Determine the [X, Y] coordinate at the center of the cell enclosing the given text.  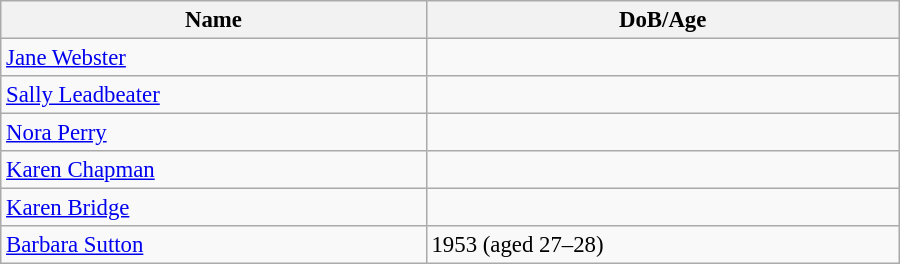
Jane Webster [214, 58]
Nora Perry [214, 133]
Sally Leadbeater [214, 95]
Karen Bridge [214, 208]
Karen Chapman [214, 170]
DoB/Age [662, 20]
Name [214, 20]
Barbara Sutton [214, 245]
1953 (aged 27–28) [662, 245]
